Determine the (X, Y) coordinate at the center of the cell enclosing the given text.  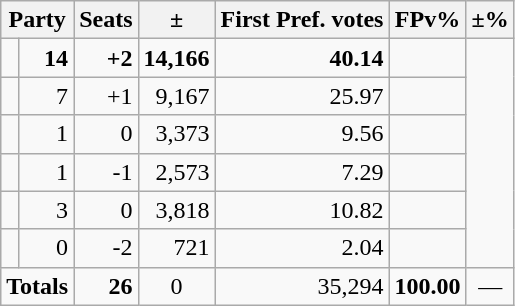
— (490, 286)
100.00 (428, 286)
± (176, 20)
FPv% (428, 20)
Seats (106, 20)
3 (46, 210)
2,573 (176, 172)
7.29 (302, 172)
10.82 (302, 210)
9,167 (176, 96)
±% (490, 20)
7 (46, 96)
9.56 (302, 134)
First Pref. votes (302, 20)
2.04 (302, 248)
Party (38, 20)
+2 (106, 58)
+1 (106, 96)
-2 (106, 248)
-1 (106, 172)
721 (176, 248)
3,818 (176, 210)
14,166 (176, 58)
35,294 (302, 286)
14 (46, 58)
26 (106, 286)
25.97 (302, 96)
40.14 (302, 58)
Totals (38, 286)
3,373 (176, 134)
